Identify which cell holds the provided text, then report its [x, y] central coordinate. 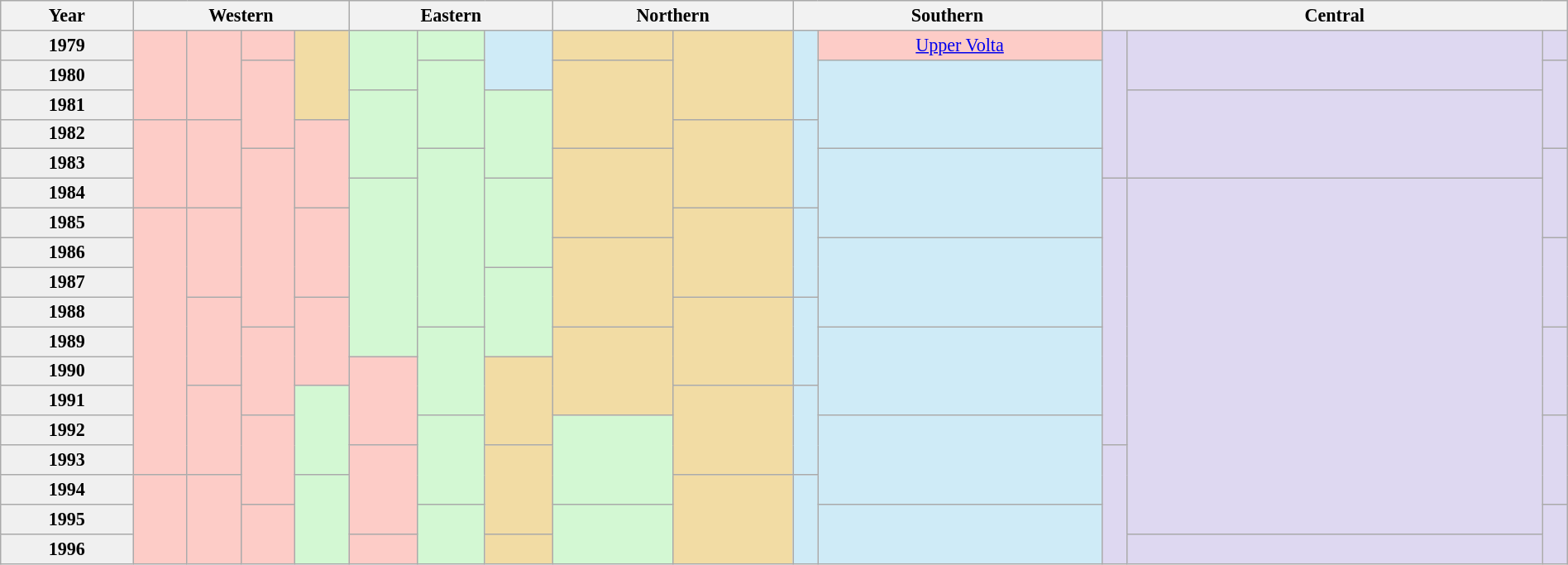
Southern [948, 15]
1995 [67, 519]
1991 [67, 400]
1986 [67, 252]
1987 [67, 282]
1981 [67, 104]
1985 [67, 223]
1994 [67, 489]
1983 [67, 164]
1990 [67, 371]
Central [1335, 15]
1988 [67, 312]
Eastern [452, 15]
1993 [67, 460]
1982 [67, 134]
1984 [67, 193]
Upper Volta [959, 45]
1979 [67, 45]
1996 [67, 548]
1989 [67, 341]
Year [67, 15]
Western [241, 15]
1992 [67, 430]
Northern [673, 15]
1980 [67, 74]
